Extract the [x, y] coordinate from the center of the cell holding the provided text.  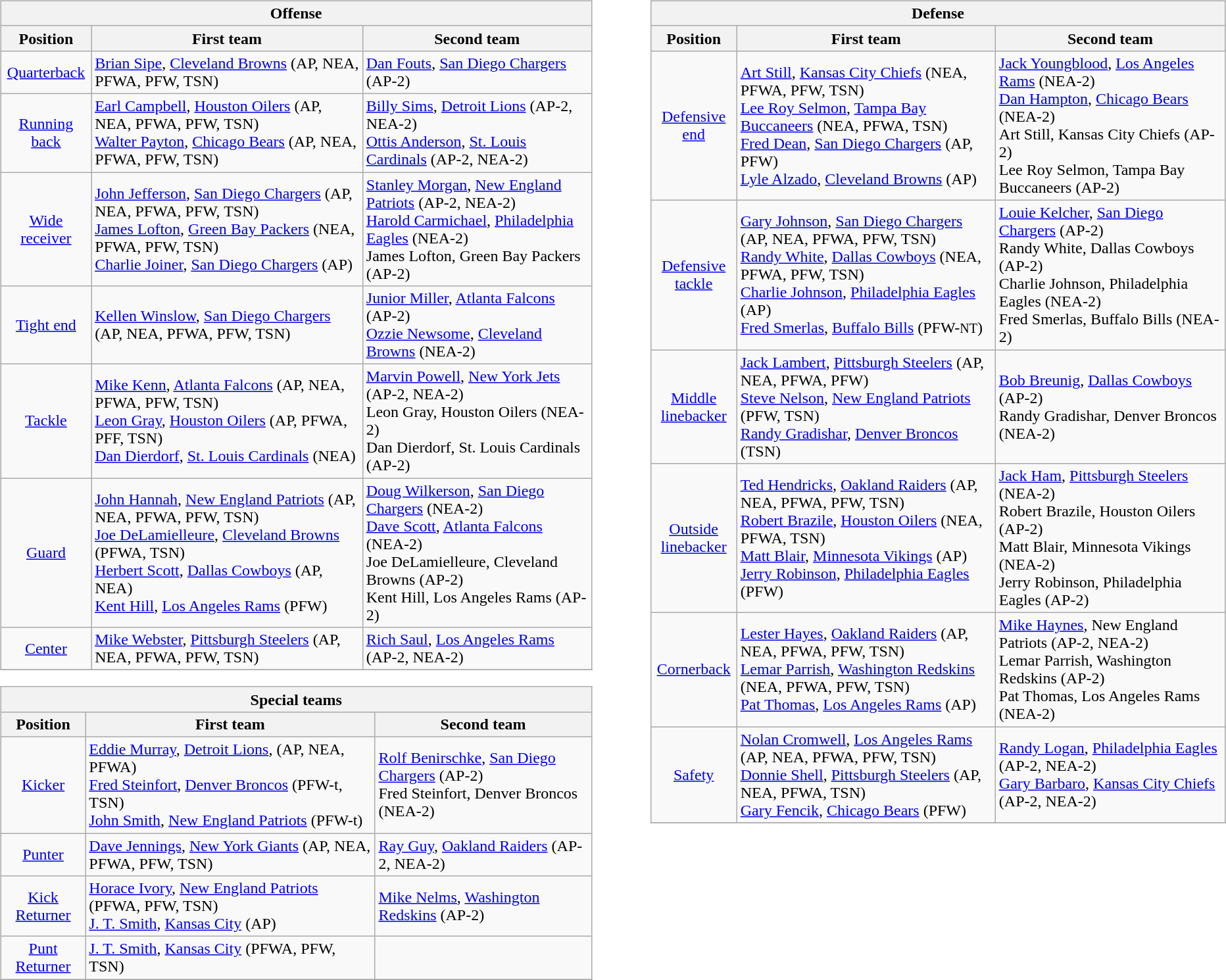
Mike Haynes, New England Patriots (AP-2, NEA-2) Lemar Parrish, Washington Redskins (AP-2) Pat Thomas, Los Angeles Rams (NEA-2) [1110, 670]
Quarterback [46, 72]
Horace Ivory, New England Patriots (PFWA, PFW, TSN) J. T. Smith, Kansas City (AP) [230, 906]
Marvin Powell, New York Jets (AP-2, NEA-2) Leon Gray, Houston Oilers (NEA-2) Dan Dierdorf, St. Louis Cardinals (AP-2) [477, 421]
Tackle [46, 421]
Defensive end [693, 125]
Punt Returner [43, 958]
Nolan Cromwell, Los Angeles Rams (AP, NEA, PFWA, PFW, TSN) Donnie Shell, Pittsburgh Steelers (AP, NEA, PFWA, TSN)Gary Fencik, Chicago Bears (PFW) [866, 775]
Center [46, 649]
Cornerback [693, 670]
Defense [938, 13]
Rolf Benirschke, San Diego Chargers (AP-2) Fred Steinfort, Denver Broncos (NEA-2) [483, 785]
Ray Guy, Oakland Raiders (AP-2, NEA-2) [483, 854]
Guard [46, 552]
Billy Sims, Detroit Lions (AP-2, NEA-2) Ottis Anderson, St. Louis Cardinals (AP-2, NEA-2) [477, 133]
Eddie Murray, Detroit Lions, (AP, NEA, PFWA) Fred Steinfort, Denver Broncos (PFW-t, TSN) John Smith, New England Patriots (PFW-t) [230, 785]
Earl Campbell, Houston Oilers (AP, NEA, PFWA, PFW, TSN) Walter Payton, Chicago Bears (AP, NEA, PFWA, PFW, TSN) [228, 133]
Mike Kenn, Atlanta Falcons (AP, NEA, PFWA, PFW, TSN) Leon Gray, Houston Oilers (AP, PFWA, PFF, TSN) Dan Dierdorf, St. Louis Cardinals (NEA) [228, 421]
Randy Logan, Philadelphia Eagles (AP-2, NEA-2) Gary Barbaro, Kansas City Chiefs (AP-2, NEA-2) [1110, 775]
Safety [693, 775]
Kellen Winslow, San Diego Chargers (AP, NEA, PFWA, PFW, TSN) [228, 325]
Rich Saul, Los Angeles Rams (AP-2, NEA-2) [477, 649]
Defensive tackle [693, 275]
Dan Fouts, San Diego Chargers (AP-2) [477, 72]
Stanley Morgan, New England Patriots (AP-2, NEA-2) Harold Carmichael, Philadelphia Eagles (NEA-2) James Lofton, Green Bay Packers (AP-2) [477, 229]
Bob Breunig, Dallas Cowboys (AP-2) Randy Gradishar, Denver Broncos (NEA-2) [1110, 406]
J. T. Smith, Kansas City (PFWA, PFW, TSN) [230, 958]
Lester Hayes, Oakland Raiders (AP, NEA, PFWA, PFW, TSN) Lemar Parrish, Washington Redskins (NEA, PFWA, PFW, TSN) Pat Thomas, Los Angeles Rams (AP) [866, 670]
Kicker [43, 785]
Mike Nelms, Washington Redskins (AP-2) [483, 906]
Special teams [296, 699]
Kick Returner [43, 906]
Punter [43, 854]
Middle linebacker [693, 406]
Dave Jennings, New York Giants (AP, NEA, PFWA, PFW, TSN) [230, 854]
Jack Lambert, Pittsburgh Steelers (AP, NEA, PFWA, PFW) Steve Nelson, New England Patriots (PFW, TSN) Randy Gradishar, Denver Broncos (TSN) [866, 406]
Tight end [46, 325]
Offense [296, 13]
Mike Webster, Pittsburgh Steelers (AP, NEA, PFWA, PFW, TSN) [228, 649]
Running back [46, 133]
Junior Miller, Atlanta Falcons (AP-2) Ozzie Newsome, Cleveland Browns (NEA-2) [477, 325]
Wide receiver [46, 229]
Brian Sipe, Cleveland Browns (AP, NEA, PFWA, PFW, TSN) [228, 72]
Outside linebacker [693, 538]
